Output the [X, Y] coordinate of the center of the cell containing the given text.  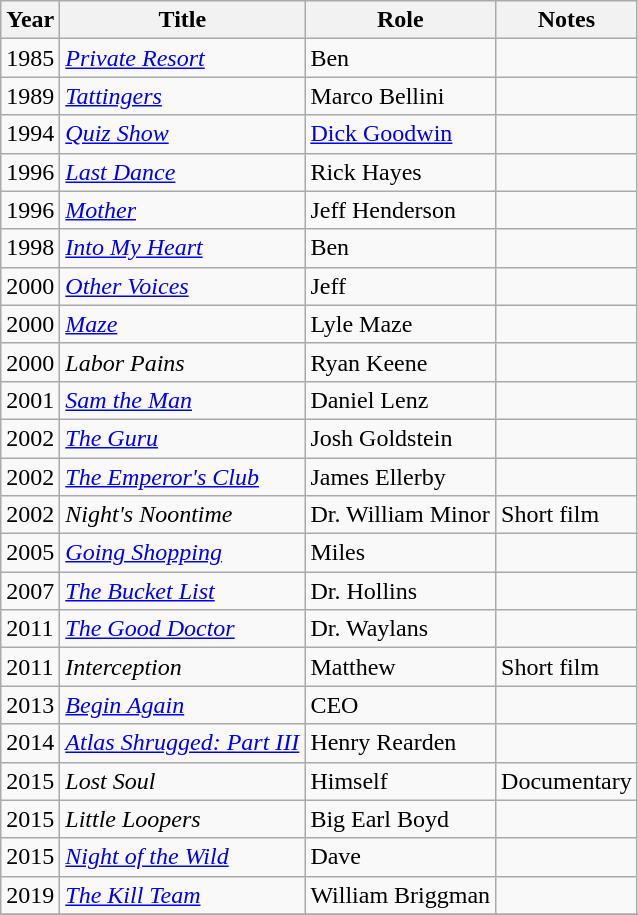
Rick Hayes [400, 172]
1994 [30, 134]
1985 [30, 58]
The Emperor's Club [182, 477]
Interception [182, 667]
2014 [30, 743]
CEO [400, 705]
Dr. Waylans [400, 629]
Quiz Show [182, 134]
Henry Rearden [400, 743]
Little Loopers [182, 819]
Lost Soul [182, 781]
Atlas Shrugged: Part III [182, 743]
Dave [400, 857]
Going Shopping [182, 553]
Lyle Maze [400, 324]
The Good Doctor [182, 629]
Dick Goodwin [400, 134]
Tattingers [182, 96]
Jeff Henderson [400, 210]
Maze [182, 324]
Jeff [400, 286]
The Bucket List [182, 591]
Night's Noontime [182, 515]
Himself [400, 781]
1998 [30, 248]
Marco Bellini [400, 96]
Sam the Man [182, 400]
Private Resort [182, 58]
Dr. William Minor [400, 515]
The Kill Team [182, 895]
Into My Heart [182, 248]
Other Voices [182, 286]
2013 [30, 705]
1989 [30, 96]
Miles [400, 553]
Daniel Lenz [400, 400]
Year [30, 20]
2005 [30, 553]
Night of the Wild [182, 857]
The Guru [182, 438]
Notes [567, 20]
Matthew [400, 667]
Role [400, 20]
2007 [30, 591]
Title [182, 20]
William Briggman [400, 895]
2019 [30, 895]
Ryan Keene [400, 362]
2001 [30, 400]
Labor Pains [182, 362]
Dr. Hollins [400, 591]
Last Dance [182, 172]
Mother [182, 210]
Big Earl Boyd [400, 819]
Josh Goldstein [400, 438]
Begin Again [182, 705]
James Ellerby [400, 477]
Documentary [567, 781]
